Locate the cell with the specified text and output its (X, Y) center coordinate. 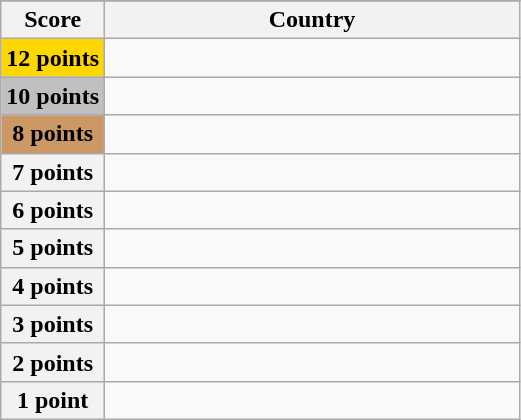
5 points (53, 248)
Score (53, 20)
4 points (53, 286)
7 points (53, 172)
3 points (53, 324)
1 point (53, 400)
2 points (53, 362)
Country (312, 20)
10 points (53, 96)
6 points (53, 210)
12 points (53, 58)
8 points (53, 134)
